Return the (X, Y) coordinate for the center point of the cell that contains the specified text.  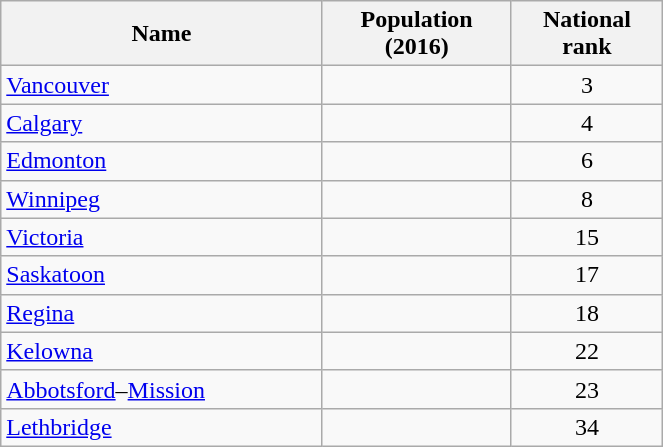
18 (587, 313)
Winnipeg (162, 199)
6 (587, 161)
4 (587, 123)
Nationalrank (587, 34)
Calgary (162, 123)
8 (587, 199)
Lethbridge (162, 427)
34 (587, 427)
Abbotsford–Mission (162, 389)
Population(2016) (416, 34)
23 (587, 389)
Kelowna (162, 351)
Vancouver (162, 85)
22 (587, 351)
Name (162, 34)
Victoria (162, 237)
3 (587, 85)
15 (587, 237)
Regina (162, 313)
17 (587, 275)
Edmonton (162, 161)
Saskatoon (162, 275)
